Locate the cell with the specified text and output its (X, Y) center coordinate. 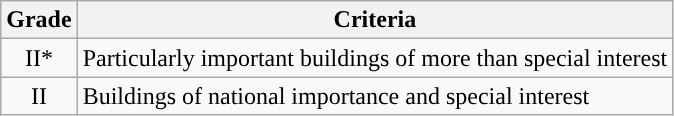
Criteria (375, 20)
II* (39, 58)
Particularly important buildings of more than special interest (375, 58)
Grade (39, 20)
II (39, 96)
Buildings of national importance and special interest (375, 96)
